Locate the cell with the specified text and output its [X, Y] center coordinate. 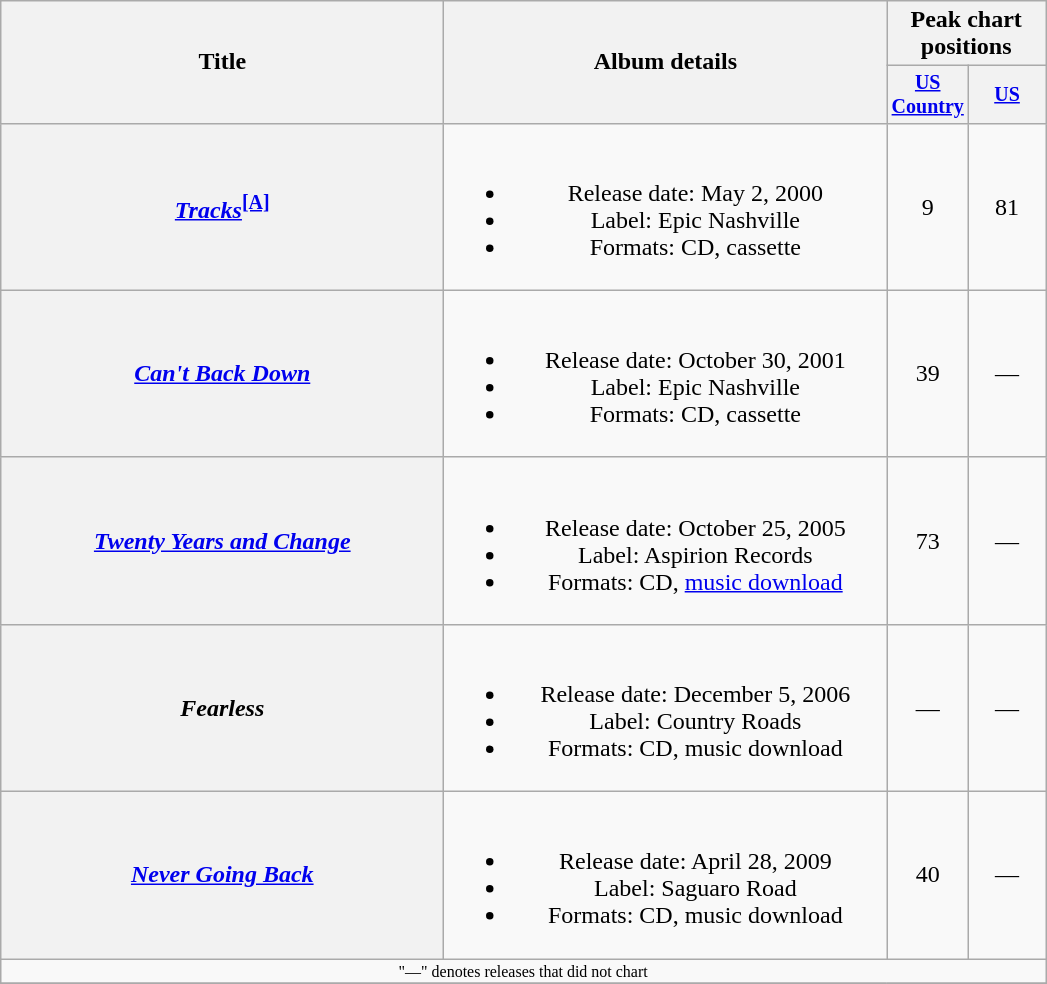
Release date: April 28, 2009Label: Saguaro RoadFormats: CD, music download [666, 876]
81 [1008, 206]
Can't Back Down [222, 374]
Tracks[A] [222, 206]
Twenty Years and Change [222, 540]
Release date: October 30, 2001Label: Epic NashvilleFormats: CD, cassette [666, 374]
Release date: October 25, 2005Label: Aspirion RecordsFormats: CD, music download [666, 540]
Fearless [222, 708]
US [1008, 94]
Title [222, 62]
Release date: December 5, 2006Label: Country RoadsFormats: CD, music download [666, 708]
9 [928, 206]
Release date: May 2, 2000Label: Epic NashvilleFormats: CD, cassette [666, 206]
"—" denotes releases that did not chart [524, 971]
40 [928, 876]
Peak chartpositions [966, 34]
US Country [928, 94]
Never Going Back [222, 876]
39 [928, 374]
73 [928, 540]
Album details [666, 62]
